Return the (X, Y) coordinate for the center point of the cell that contains the specified text.  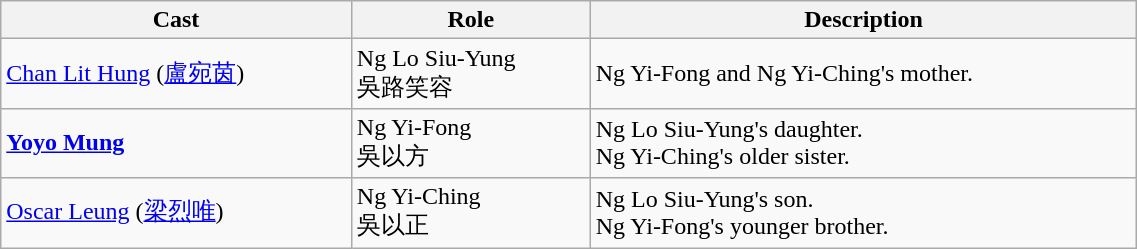
Cast (176, 20)
Ng Lo Siu-Yung 吳路笑容 (470, 74)
Yoyo Mung (176, 143)
Ng Yi-Fong 吳以方 (470, 143)
Role (470, 20)
Oscar Leung (梁烈唯) (176, 213)
Ng Yi-Fong and Ng Yi-Ching's mother. (864, 74)
Ng Yi-Ching 吳以正 (470, 213)
Ng Lo Siu-Yung's daughter. Ng Yi-Ching's older sister. (864, 143)
Description (864, 20)
Ng Lo Siu-Yung's son. Ng Yi-Fong's younger brother. (864, 213)
Chan Lit Hung (盧宛茵) (176, 74)
